From the cell containing the given text, extract its center point as [x, y] coordinate. 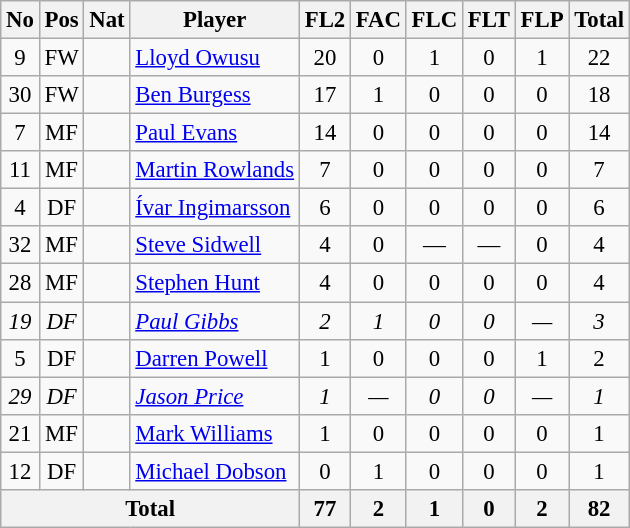
20 [324, 58]
Mark Williams [214, 433]
17 [324, 95]
Lloyd Owusu [214, 58]
Jason Price [214, 396]
FAC [379, 20]
77 [324, 509]
Paul Evans [214, 133]
Stephen Hunt [214, 283]
FLP [542, 20]
FLC [434, 20]
Darren Powell [214, 358]
82 [599, 509]
Martin Rowlands [214, 170]
32 [20, 245]
3 [599, 321]
11 [20, 170]
Steve Sidwell [214, 245]
18 [599, 95]
Ívar Ingimarsson [214, 208]
Player [214, 20]
5 [20, 358]
30 [20, 95]
FLT [488, 20]
28 [20, 283]
12 [20, 471]
21 [20, 433]
Paul Gibbs [214, 321]
Pos [62, 20]
Nat [107, 20]
Ben Burgess [214, 95]
Michael Dobson [214, 471]
9 [20, 58]
29 [20, 396]
No [20, 20]
22 [599, 58]
FL2 [324, 20]
19 [20, 321]
